Locate the cell with the specified text and output its (x, y) center coordinate. 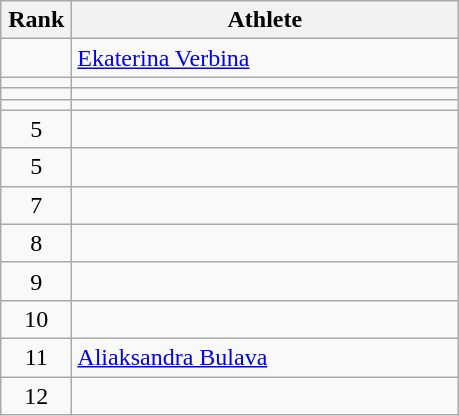
8 (36, 243)
Athlete (265, 20)
9 (36, 281)
10 (36, 319)
11 (36, 357)
12 (36, 395)
Aliaksandra Bulava (265, 357)
7 (36, 205)
Rank (36, 20)
Ekaterina Verbina (265, 58)
